From the cell containing the given text, extract its center point as (x, y) coordinate. 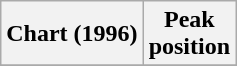
Chart (1996) (72, 34)
Peakposition (189, 34)
